Detect which cell encompasses the target text, then output its (X, Y) center coordinate. 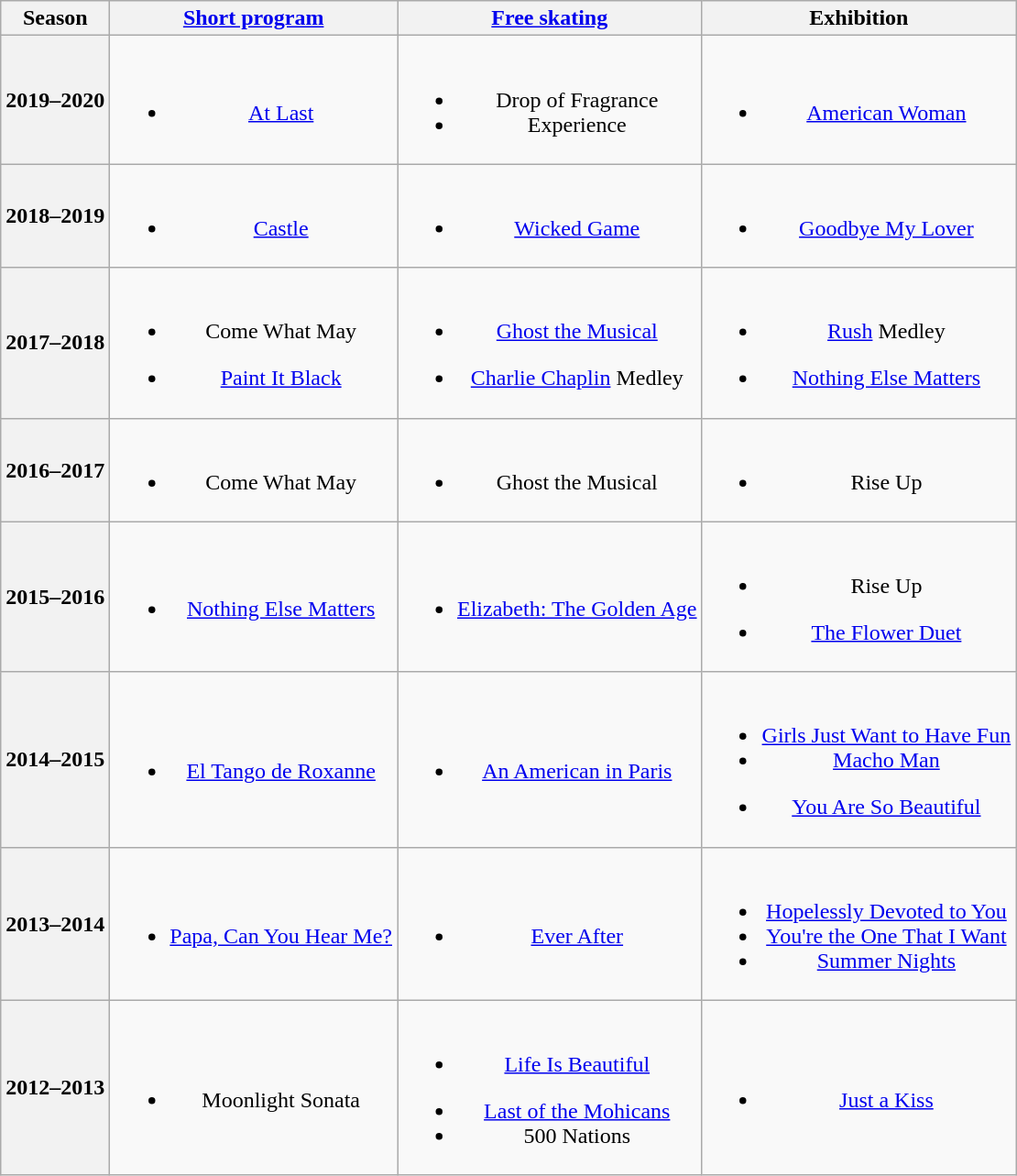
Drop of Fragrance Experience (550, 100)
Nothing Else Matters (254, 597)
Free skating (550, 18)
El Tango de Roxanne (254, 759)
Just a Kiss (859, 1087)
Wicked Game (550, 216)
2014–2015 (55, 759)
Come What May (254, 469)
Rise Up The Flower Duet (859, 597)
2016–2017 (55, 469)
Castle (254, 216)
Ghost the Musical Charlie Chaplin Medley (550, 343)
Exhibition (859, 18)
2012–2013 (55, 1087)
Rush MedleyNothing Else Matters (859, 343)
Come What May Paint It Black (254, 343)
2018–2019 (55, 216)
Elizabeth: The Golden Age (550, 597)
Girls Just Want to Have Fun Macho Man You Are So Beautiful (859, 759)
Moonlight Sonata (254, 1087)
Rise Up (859, 469)
Ghost the Musical (550, 469)
At Last (254, 100)
American Woman (859, 100)
2017–2018 (55, 343)
An American in Paris (550, 759)
Hopelessly Devoted to YouYou're the One That I WantSummer Nights (859, 924)
2013–2014 (55, 924)
Short program (254, 18)
Season (55, 18)
Papa, Can You Hear Me? (254, 924)
2015–2016 (55, 597)
Goodbye My Lover (859, 216)
Life Is Beautiful Last of the Mohicans 500 Nations (550, 1087)
Ever After (550, 924)
2019–2020 (55, 100)
